Provide the [X, Y] coordinate of the cell's center where the given text is located.  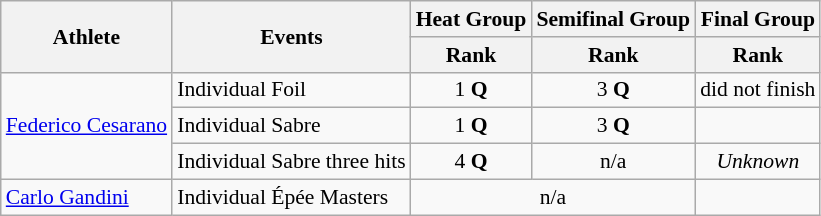
Federico Cesarano [86, 126]
Athlete [86, 36]
Individual Sabre three hits [292, 162]
Individual Sabre [292, 126]
Carlo Gandini [86, 197]
Heat Group [472, 19]
Semifinal Group [613, 19]
Unknown [758, 162]
4 Q [472, 162]
did not finish [758, 90]
Individual Foil [292, 90]
Events [292, 36]
Final Group [758, 19]
Individual Épée Masters [292, 197]
